For the text-containing cell, return its midpoint in (X, Y) coordinate format. 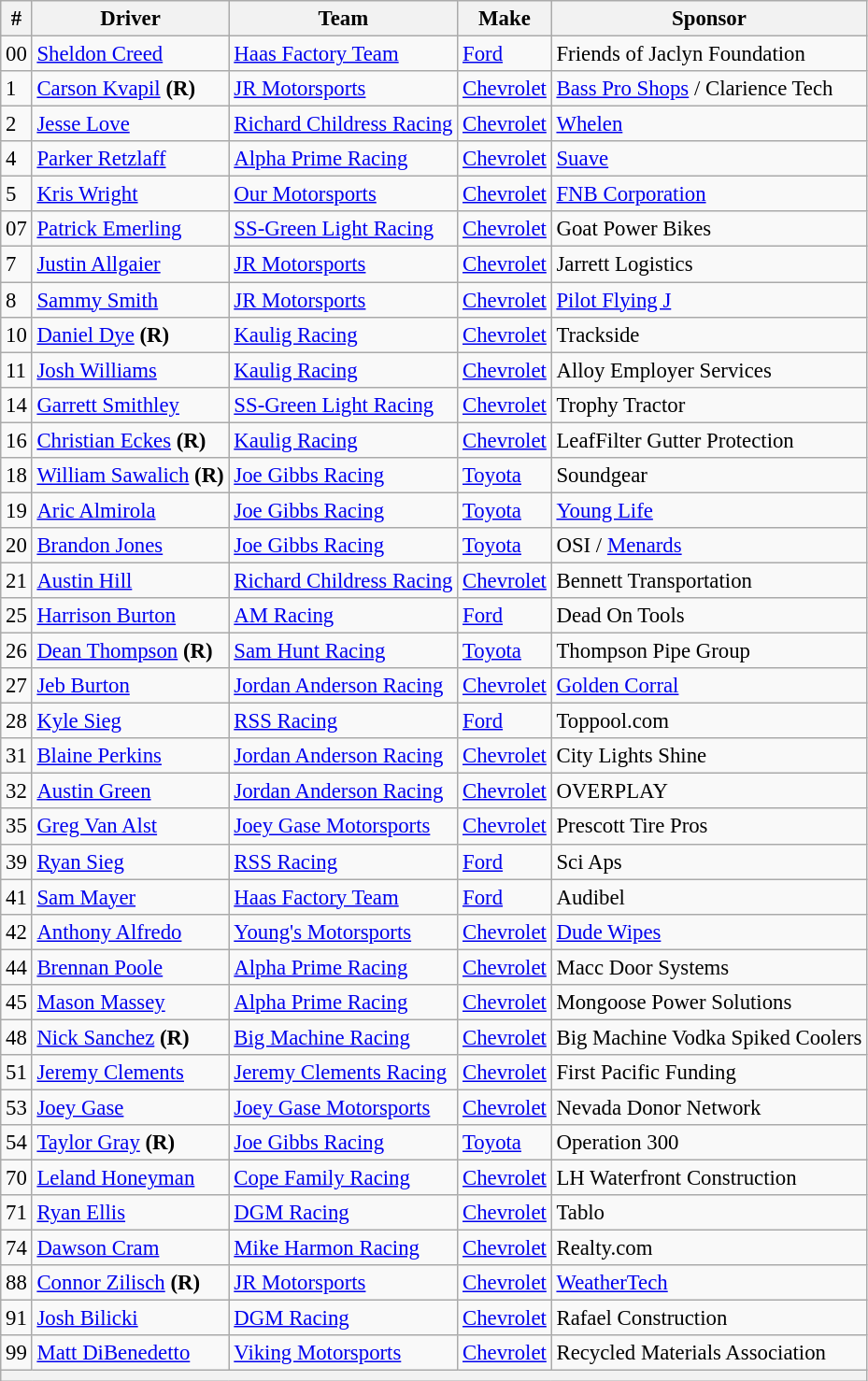
Friends of Jaclyn Foundation (709, 54)
71 (17, 1213)
Jeremy Clements Racing (344, 1073)
88 (17, 1283)
51 (17, 1073)
14 (17, 405)
Realty.com (709, 1248)
Driver (131, 19)
7 (17, 264)
Jeremy Clements (131, 1073)
Dead On Tools (709, 616)
Leland Honeyman (131, 1178)
Brandon Jones (131, 546)
Christian Eckes (R) (131, 440)
Big Machine Racing (344, 1037)
William Sawalich (R) (131, 476)
Prescott Tire Pros (709, 827)
Young Life (709, 510)
18 (17, 476)
WeatherTech (709, 1283)
Connor Zilisch (R) (131, 1283)
07 (17, 229)
45 (17, 1003)
Sammy Smith (131, 300)
Mongoose Power Solutions (709, 1003)
Recycled Materials Association (709, 1354)
FNB Corporation (709, 194)
1 (17, 89)
8 (17, 300)
Macc Door Systems (709, 967)
19 (17, 510)
Austin Green (131, 791)
Ryan Ellis (131, 1213)
21 (17, 580)
Bass Pro Shops / Clarience Tech (709, 89)
City Lights Shine (709, 756)
Rafael Construction (709, 1318)
70 (17, 1178)
Operation 300 (709, 1143)
Austin Hill (131, 580)
5 (17, 194)
54 (17, 1143)
Golden Corral (709, 686)
Justin Allgaier (131, 264)
Dude Wipes (709, 932)
Ryan Sieg (131, 861)
Alloy Employer Services (709, 370)
74 (17, 1248)
Daniel Dye (R) (131, 335)
99 (17, 1354)
Josh Williams (131, 370)
Matt DiBenedetto (131, 1354)
Trackside (709, 335)
Jeb Burton (131, 686)
Big Machine Vodka Spiked Coolers (709, 1037)
Thompson Pipe Group (709, 651)
4 (17, 159)
Young's Motorsports (344, 932)
LH Waterfront Construction (709, 1178)
Anthony Alfredo (131, 932)
Sci Aps (709, 861)
OVERPLAY (709, 791)
Blaine Perkins (131, 756)
Mason Massey (131, 1003)
Parker Retzlaff (131, 159)
48 (17, 1037)
26 (17, 651)
35 (17, 827)
Brennan Poole (131, 967)
Taylor Gray (R) (131, 1143)
Trophy Tractor (709, 405)
Soundgear (709, 476)
20 (17, 546)
53 (17, 1107)
Team (344, 19)
# (17, 19)
44 (17, 967)
Joey Gase (131, 1107)
28 (17, 721)
11 (17, 370)
Bennett Transportation (709, 580)
Suave (709, 159)
Dean Thompson (R) (131, 651)
42 (17, 932)
AM Racing (344, 616)
Toppool.com (709, 721)
39 (17, 861)
Sam Hunt Racing (344, 651)
Sam Mayer (131, 897)
00 (17, 54)
Mike Harmon Racing (344, 1248)
91 (17, 1318)
Jarrett Logistics (709, 264)
31 (17, 756)
LeafFilter Gutter Protection (709, 440)
Sponsor (709, 19)
Nevada Donor Network (709, 1107)
Audibel (709, 897)
Cope Family Racing (344, 1178)
25 (17, 616)
Whelen (709, 124)
32 (17, 791)
Jesse Love (131, 124)
First Pacific Funding (709, 1073)
Greg Van Alst (131, 827)
Viking Motorsports (344, 1354)
Nick Sanchez (R) (131, 1037)
Patrick Emerling (131, 229)
2 (17, 124)
27 (17, 686)
Goat Power Bikes (709, 229)
16 (17, 440)
Garrett Smithley (131, 405)
Dawson Cram (131, 1248)
Pilot Flying J (709, 300)
OSI / Menards (709, 546)
Sheldon Creed (131, 54)
Harrison Burton (131, 616)
Our Motorsports (344, 194)
Tablo (709, 1213)
Kris Wright (131, 194)
Make (505, 19)
41 (17, 897)
Carson Kvapil (R) (131, 89)
10 (17, 335)
Josh Bilicki (131, 1318)
Aric Almirola (131, 510)
Kyle Sieg (131, 721)
